Determine the [x, y] coordinate at the center of the cell enclosing the given text.  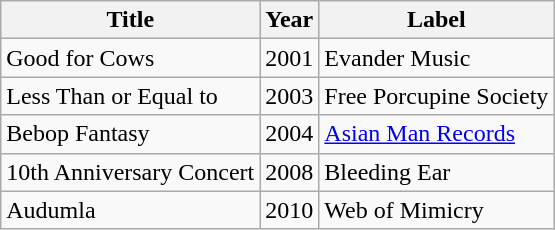
Less Than or Equal to [130, 96]
2004 [290, 134]
2010 [290, 210]
Title [130, 20]
Label [436, 20]
10th Anniversary Concert [130, 172]
2001 [290, 58]
Evander Music [436, 58]
Good for Cows [130, 58]
Asian Man Records [436, 134]
Bleeding Ear [436, 172]
Year [290, 20]
2003 [290, 96]
Web of Mimicry [436, 210]
Free Porcupine Society [436, 96]
Bebop Fantasy [130, 134]
2008 [290, 172]
Audumla [130, 210]
